Return (X, Y) of the center of cell containing provided text 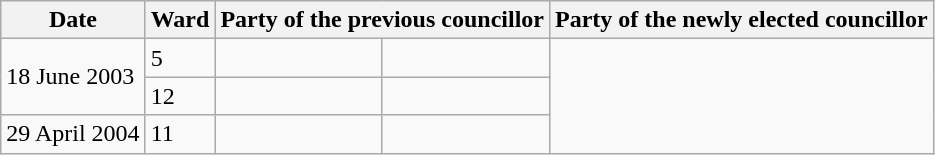
Date (73, 20)
Ward (180, 20)
18 June 2003 (73, 77)
12 (180, 96)
Party of the previous councillor (382, 20)
29 April 2004 (73, 134)
5 (180, 58)
11 (180, 134)
Party of the newly elected councillor (741, 20)
